Identify which cell holds the provided text, then report its (x, y) central coordinate. 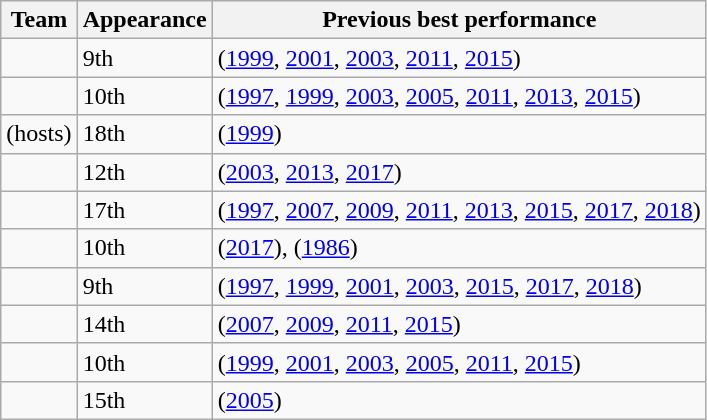
(1997, 1999, 2003, 2005, 2011, 2013, 2015) (459, 96)
(2007, 2009, 2011, 2015) (459, 324)
Appearance (144, 20)
Previous best performance (459, 20)
(1997, 2007, 2009, 2011, 2013, 2015, 2017, 2018) (459, 210)
17th (144, 210)
(hosts) (39, 134)
18th (144, 134)
(1999, 2001, 2003, 2011, 2015) (459, 58)
(2005) (459, 400)
Team (39, 20)
(2017), (1986) (459, 248)
(1999, 2001, 2003, 2005, 2011, 2015) (459, 362)
(2003, 2013, 2017) (459, 172)
(1999) (459, 134)
15th (144, 400)
12th (144, 172)
14th (144, 324)
(1997, 1999, 2001, 2003, 2015, 2017, 2018) (459, 286)
